Capture the cell that displays the provided text and extract its [x, y] central coordinate. 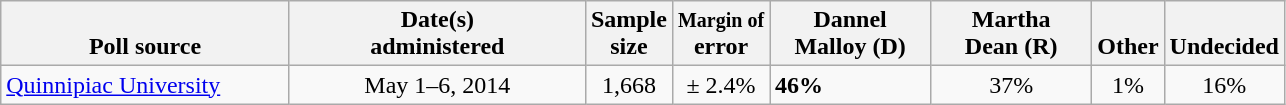
Margin oferror [720, 34]
Date(s)administered [437, 34]
May 1–6, 2014 [437, 85]
Other [1128, 34]
1,668 [628, 85]
Samplesize [628, 34]
Quinnipiac University [146, 85]
37% [1012, 85]
46% [850, 85]
Poll source [146, 34]
1% [1128, 85]
MarthaDean (R) [1012, 34]
± 2.4% [720, 85]
Undecided [1224, 34]
DannelMalloy (D) [850, 34]
16% [1224, 85]
